Scan for the cell matching the given text and deliver its [x, y] coordinate at center. 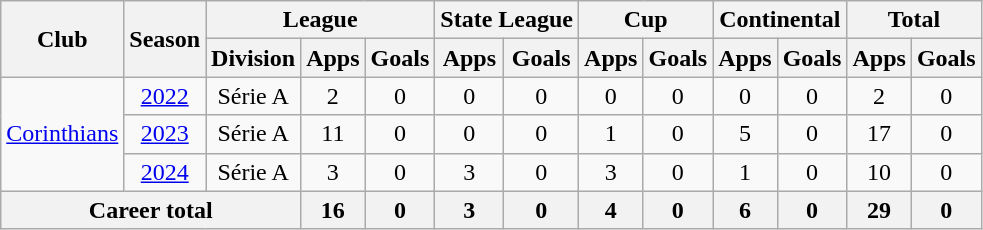
29 [879, 210]
2022 [165, 96]
Continental [780, 20]
Cup [646, 20]
4 [611, 210]
Corinthians [62, 134]
Season [165, 39]
2023 [165, 134]
6 [745, 210]
2024 [165, 172]
5 [745, 134]
State League [507, 20]
Total [914, 20]
11 [333, 134]
10 [879, 172]
Career total [151, 210]
Division [254, 58]
17 [879, 134]
16 [333, 210]
League [320, 20]
Club [62, 39]
